Extract the (x, y) coordinate from the center of the cell holding the provided text.  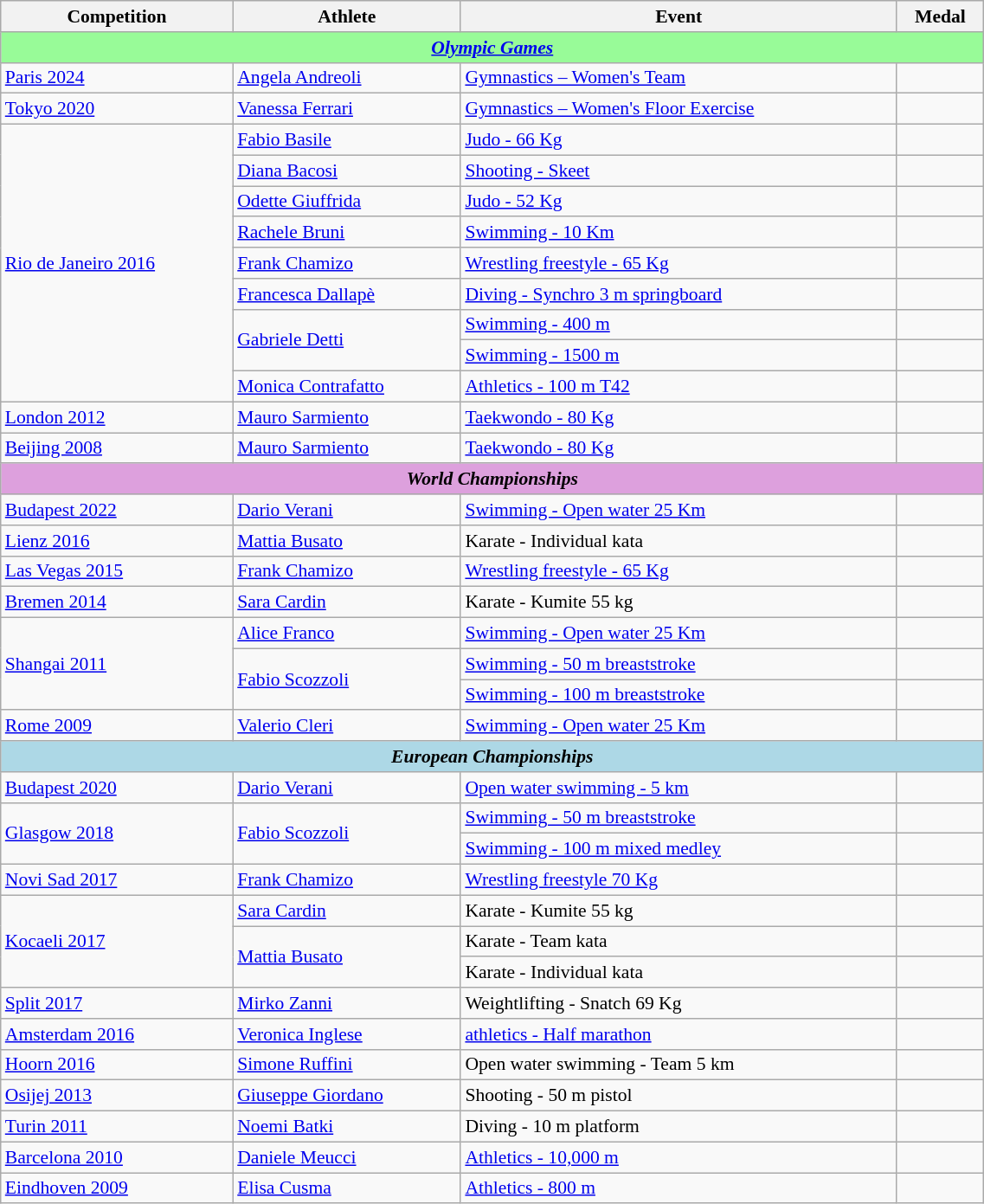
Medal (940, 16)
Giuseppe Giordano (346, 1096)
Elisa Cusma (346, 1188)
Athletics - 100 m T42 (679, 387)
Vanessa Ferrari (346, 109)
Shooting - Skeet (679, 171)
Swimming - 100 m breaststroke (679, 695)
Gabriele Detti (346, 339)
Odette Giuffrida (346, 202)
Swimming - 1500 m (679, 356)
Turin 2011 (117, 1127)
Diving - 10 m platform (679, 1127)
Amsterdam 2016 (117, 1034)
Lienz 2016 (117, 541)
Osijej 2013 (117, 1096)
Diving - Synchro 3 m springboard (679, 294)
Wrestling freestyle 70 Kg (679, 880)
Daniele Meucci (346, 1157)
Fabio Basile (346, 140)
Barcelona 2010 (117, 1157)
Shangai 2011 (117, 665)
Mirko Zanni (346, 1003)
Valerio Cleri (346, 726)
Rome 2009 (117, 726)
Judo - 52 Kg (679, 202)
Karate - Team kata (679, 942)
Tokyo 2020 (117, 109)
Weightlifting - Snatch 69 Kg (679, 1003)
Event (679, 16)
Shooting - 50 m pistol (679, 1096)
Athletics - 800 m (679, 1188)
athletics - Half marathon (679, 1034)
Las Vegas 2015 (117, 571)
Kocaeli 2017 (117, 942)
Eindhoven 2009 (117, 1188)
London 2012 (117, 417)
Glasgow 2018 (117, 833)
Simone Ruffini (346, 1065)
Competition (117, 16)
Split 2017 (117, 1003)
Alice Franco (346, 634)
Novi Sad 2017 (117, 880)
Athletics - 10,000 m (679, 1157)
Angela Andreoli (346, 78)
Rio de Janeiro 2016 (117, 263)
Paris 2024 (117, 78)
Hoorn 2016 (117, 1065)
Veronica Inglese (346, 1034)
Diana Bacosi (346, 171)
Swimming - 100 m mixed medley (679, 849)
Swimming - 10 Km (679, 233)
Olympic Games (492, 48)
Budapest 2020 (117, 788)
Open water swimming - 5 km (679, 788)
Francesca Dallapè (346, 294)
Swimming - 400 m (679, 325)
Budapest 2022 (117, 510)
Judo - 66 Kg (679, 140)
Monica Contrafatto (346, 387)
European Championships (492, 757)
Gymnastics – Women's Team (679, 78)
Athlete (346, 16)
Bremen 2014 (117, 602)
Beijing 2008 (117, 448)
World Championships (492, 480)
Open water swimming - Team 5 km (679, 1065)
Noemi Batki (346, 1127)
Rachele Bruni (346, 233)
Gymnastics – Women's Floor Exercise (679, 109)
